Identify which cell holds the provided text, then report its (X, Y) central coordinate. 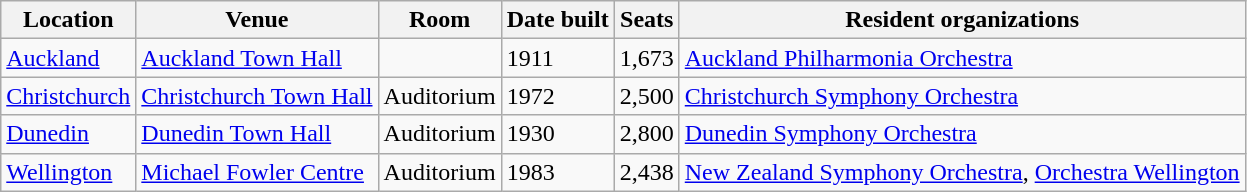
Location (68, 20)
Dunedin Town Hall (257, 134)
Auckland Philharmonia Orchestra (962, 58)
1983 (558, 172)
Christchurch Symphony Orchestra (962, 96)
Auckland (68, 58)
1972 (558, 96)
Dunedin (68, 134)
Room (440, 20)
1,673 (646, 58)
Christchurch (68, 96)
Wellington (68, 172)
Resident organizations (962, 20)
2,500 (646, 96)
Michael Fowler Centre (257, 172)
Auckland Town Hall (257, 58)
1911 (558, 58)
New Zealand Symphony Orchestra, Orchestra Wellington (962, 172)
Venue (257, 20)
1930 (558, 134)
Dunedin Symphony Orchestra (962, 134)
Date built (558, 20)
2,438 (646, 172)
Seats (646, 20)
Christchurch Town Hall (257, 96)
2,800 (646, 134)
